Extract the [x, y] coordinate from the center of the cell holding the provided text.  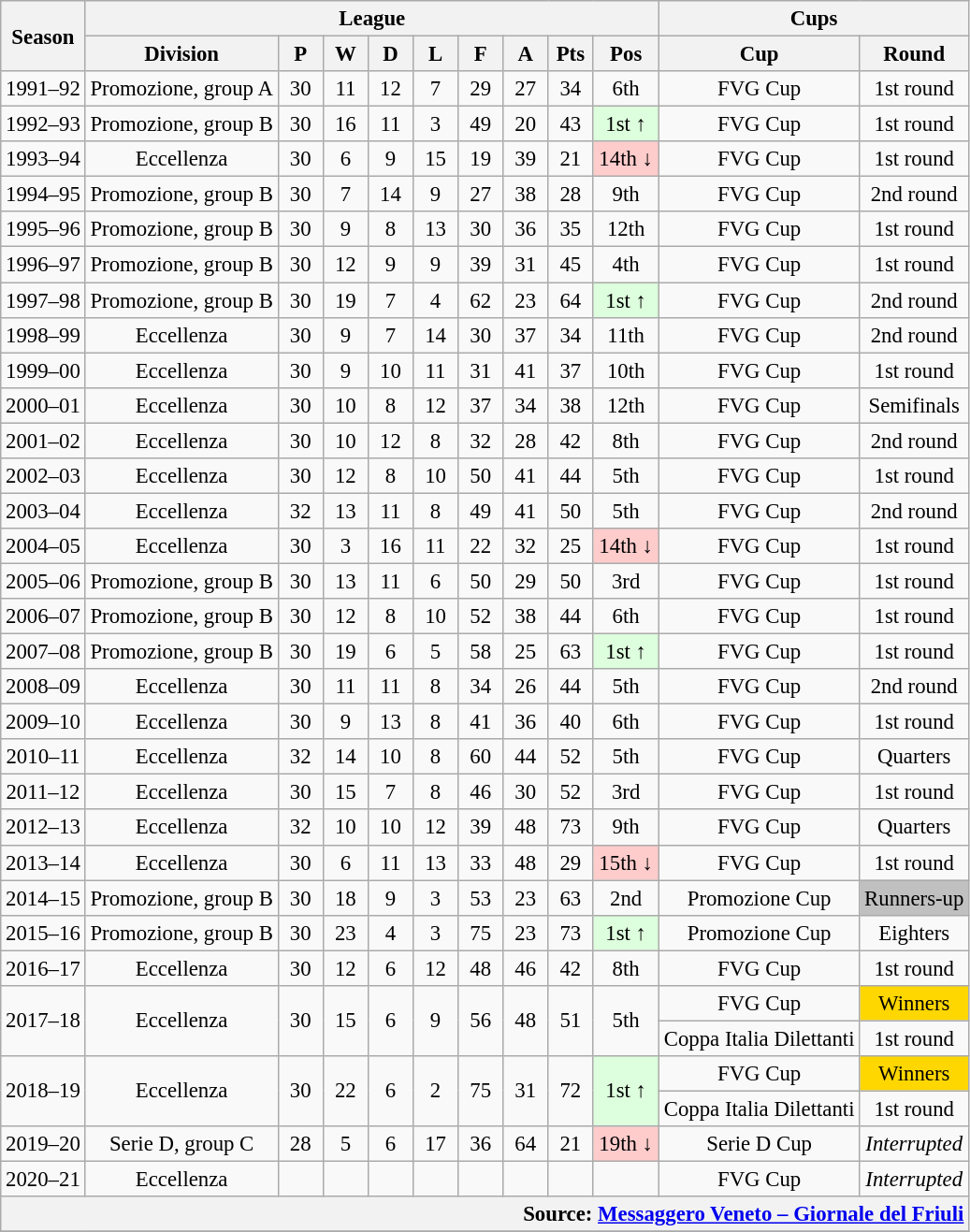
58 [481, 652]
1998–99 [43, 335]
2010–11 [43, 757]
2001–02 [43, 441]
33 [481, 862]
43 [571, 124]
P [300, 54]
Cups [814, 19]
4th [627, 265]
League [372, 19]
Cup [759, 54]
45 [571, 265]
2007–08 [43, 652]
2018–19 [43, 1091]
11th [627, 335]
56 [481, 1022]
1996–97 [43, 265]
18 [345, 898]
Promozione, group A [181, 89]
Pos [627, 54]
2013–14 [43, 862]
D [390, 54]
53 [481, 898]
72 [571, 1091]
2 [435, 1091]
W [345, 54]
2017–18 [43, 1022]
1999–00 [43, 370]
Pts [571, 54]
2005–06 [43, 581]
2006–07 [43, 616]
20 [526, 124]
L [435, 54]
60 [481, 757]
2004–05 [43, 546]
40 [571, 722]
51 [571, 1022]
35 [571, 229]
1995–96 [43, 229]
Round [915, 54]
2nd [627, 898]
1997–98 [43, 300]
2008–09 [43, 687]
2016–17 [43, 968]
62 [481, 300]
2012–13 [43, 828]
2000–01 [43, 405]
1991–92 [43, 89]
26 [526, 687]
Eighters [915, 933]
17 [435, 1144]
1993–94 [43, 159]
Division [181, 54]
2009–10 [43, 722]
Serie D, group C [181, 1144]
2002–03 [43, 476]
Semifinals [915, 405]
2011–12 [43, 792]
2019–20 [43, 1144]
19th ↓ [627, 1144]
2015–16 [43, 933]
2014–15 [43, 898]
Season [43, 36]
1994–95 [43, 195]
10th [627, 370]
Source: Messaggero Veneto – Giornale del Friuli [485, 1214]
1992–93 [43, 124]
15th ↓ [627, 862]
Runners-up [915, 898]
F [481, 54]
Serie D Cup [759, 1144]
A [526, 54]
2020–21 [43, 1180]
2003–04 [43, 511]
